Identify which cell holds the provided text, then report its (X, Y) central coordinate. 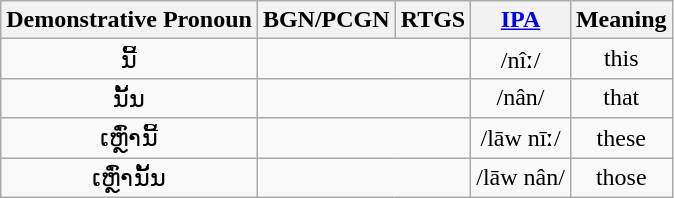
BGN/PCGN (326, 20)
/lāw nīː/ (521, 138)
ນີ້ (130, 59)
/nîː/ (521, 59)
/nân/ (521, 98)
ເຫຼົ່ານັ້ນ (130, 178)
/lāw nân/ (521, 178)
RTGS (433, 20)
this (621, 59)
these (621, 138)
that (621, 98)
ນັ້ນ (130, 98)
those (621, 178)
ເຫຼົ່ານີ້ (130, 138)
IPA (521, 20)
Meaning (621, 20)
Demonstrative Pronoun (130, 20)
